Determine the (x, y) coordinate at the center of the cell enclosing the given text.  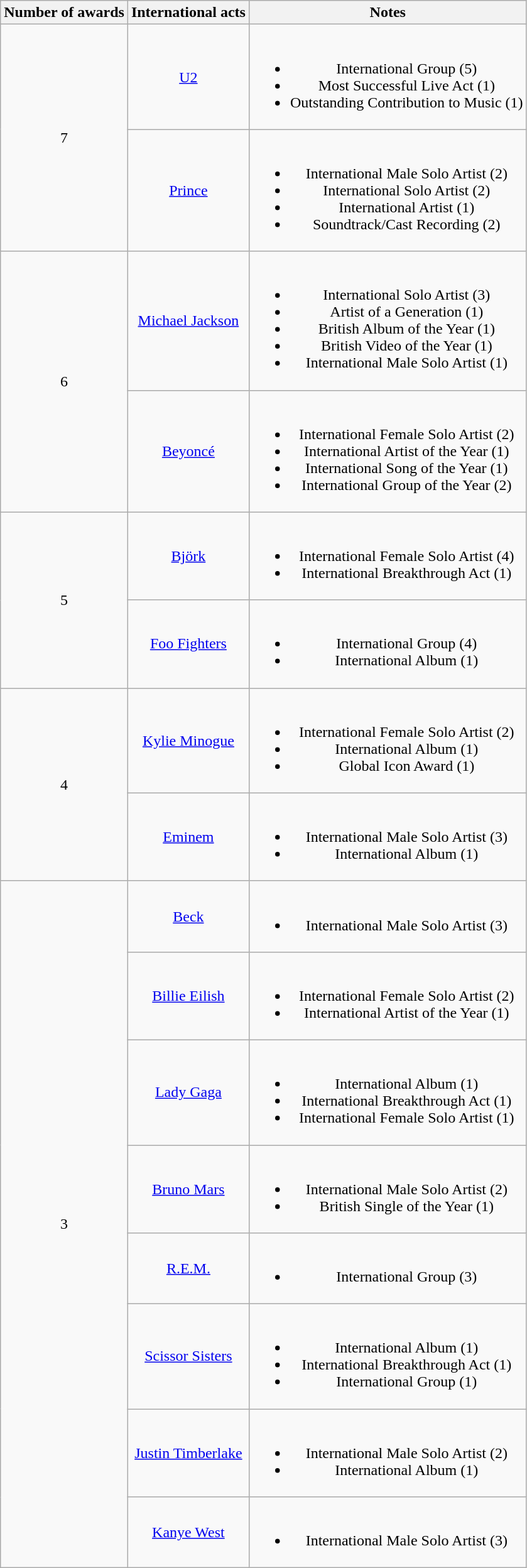
International Female Solo Artist (2)International Album (1)Global Icon Award (1) (388, 740)
Foo Fighters (188, 644)
R.E.M. (188, 1269)
Lady Gaga (188, 1092)
Kylie Minogue (188, 740)
International Male Solo Artist (2)International Solo Artist (2)International Artist (1)Soundtrack/Cast Recording (2) (388, 190)
Beyoncé (188, 451)
Bruno Mars (188, 1189)
5 (64, 600)
Eminem (188, 837)
International Female Solo Artist (2)International Artist of the Year (1) (388, 996)
U2 (188, 77)
International Album (1)International Breakthrough Act (1)International Female Solo Artist (1) (388, 1092)
International Female Solo Artist (4)International Breakthrough Act (1) (388, 556)
Björk (188, 556)
International Album (1)International Breakthrough Act (1)International Group (1) (388, 1357)
International Male Solo Artist (3)International Album (1) (388, 837)
International Solo Artist (3)Artist of a Generation (1)British Album of the Year (1)British Video of the Year (1)International Male Solo Artist (1) (388, 320)
International Group (5)Most Successful Live Act (1)Outstanding Contribution to Music (1) (388, 77)
Justin Timberlake (188, 1453)
Notes (388, 13)
Michael Jackson (188, 320)
Number of awards (64, 13)
Billie Eilish (188, 996)
Beck (188, 916)
4 (64, 784)
International Group (4)International Album (1) (388, 644)
International Male Solo Artist (2)International Album (1) (388, 1453)
7 (64, 138)
Kanye West (188, 1533)
International Female Solo Artist (2)International Artist of the Year (1)International Song of the Year (1)International Group of the Year (2) (388, 451)
International acts (188, 13)
International Group (3) (388, 1269)
International Male Solo Artist (2)British Single of the Year (1) (388, 1189)
6 (64, 382)
3 (64, 1224)
Scissor Sisters (188, 1357)
Prince (188, 190)
